Provide the (x, y) coordinate of the cell's center where the given text is located.  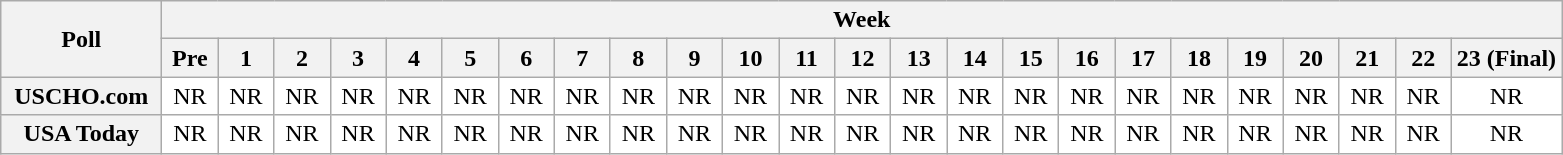
21 (1367, 58)
19 (1255, 58)
16 (1087, 58)
Week (862, 20)
Pre (190, 58)
8 (638, 58)
13 (919, 58)
3 (358, 58)
14 (975, 58)
1 (246, 58)
15 (1031, 58)
17 (1143, 58)
9 (694, 58)
USCHO.com (82, 96)
5 (470, 58)
23 (Final) (1506, 58)
6 (526, 58)
11 (806, 58)
7 (582, 58)
20 (1311, 58)
4 (414, 58)
22 (1423, 58)
12 (863, 58)
Poll (82, 39)
USA Today (82, 134)
10 (750, 58)
2 (302, 58)
18 (1199, 58)
